Scan for the cell matching the given text and deliver its (X, Y) coordinate at center. 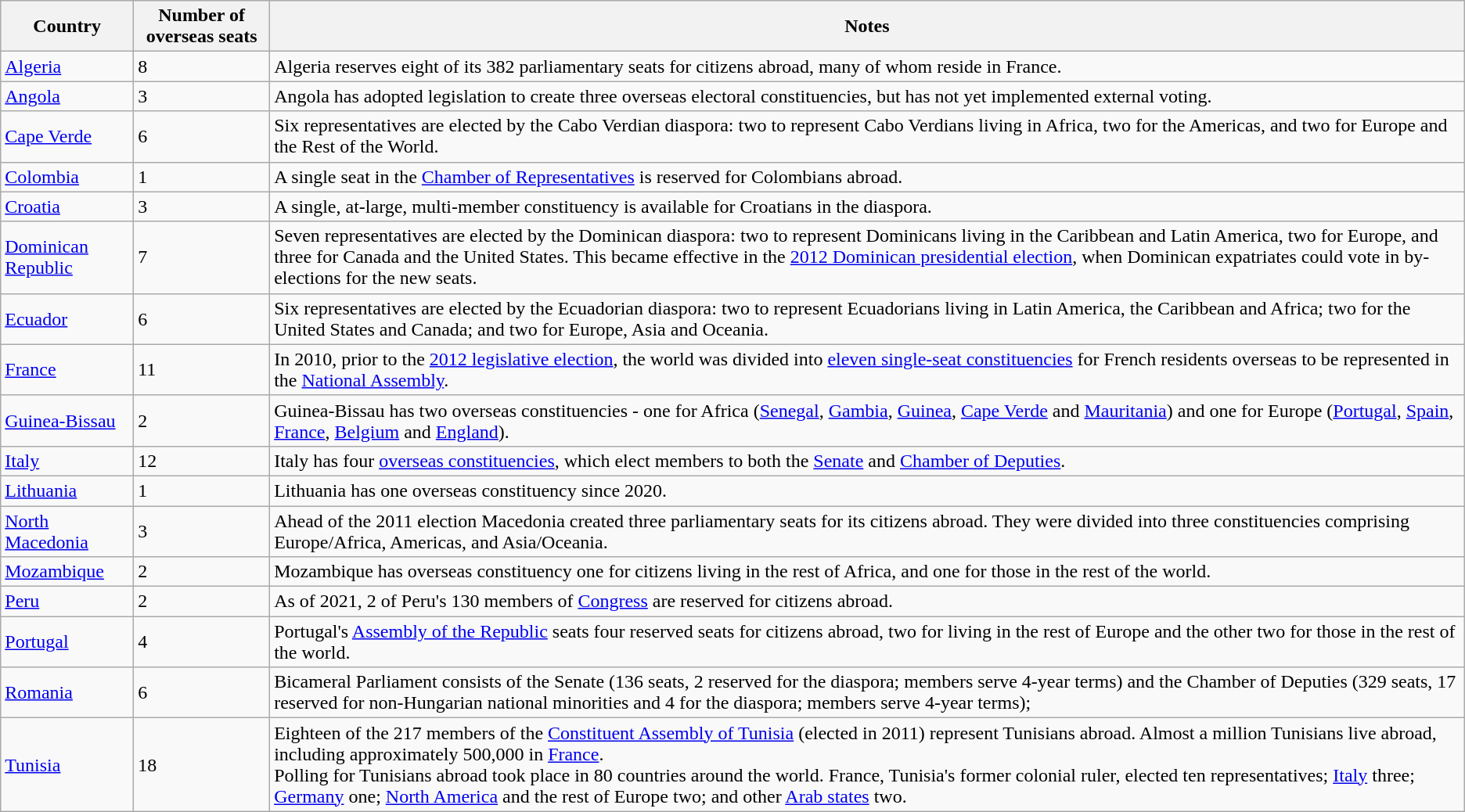
Country (67, 27)
4 (202, 641)
18 (202, 765)
Italy has four overseas constituencies, which elect members to both the Senate and Chamber of Deputies. (867, 461)
As of 2021, 2 of Peru's 130 members of Congress are reserved for citizens abroad. (867, 602)
A single seat in the Chamber of Representatives is reserved for Colombians abroad. (867, 177)
Colombia (67, 177)
Mozambique has overseas constituency one for citizens living in the rest of Africa, and one for those in the rest of the world. (867, 572)
Number of overseas seats (202, 27)
Peru (67, 602)
11 (202, 369)
7 (202, 257)
Lithuania (67, 490)
Angola (67, 96)
Portugal (67, 641)
A single, at-large, multi-member constituency is available for Croatians in the diaspora. (867, 207)
Romania (67, 693)
Tunisia (67, 765)
North Macedonia (67, 530)
Guinea-Bissau (67, 421)
Cape Verde (67, 136)
Angola has adopted legislation to create three overseas electoral constituencies, but has not yet implemented external voting. (867, 96)
Mozambique (67, 572)
8 (202, 66)
Ecuador (67, 319)
France (67, 369)
Italy (67, 461)
12 (202, 461)
Croatia (67, 207)
Dominican Republic (67, 257)
Notes (867, 27)
Algeria reserves eight of its 382 parliamentary seats for citizens abroad, many of whom reside in France. (867, 66)
Lithuania has one overseas constituency since 2020. (867, 490)
Algeria (67, 66)
